Output the [x, y] coordinate of the center of the cell containing the given text.  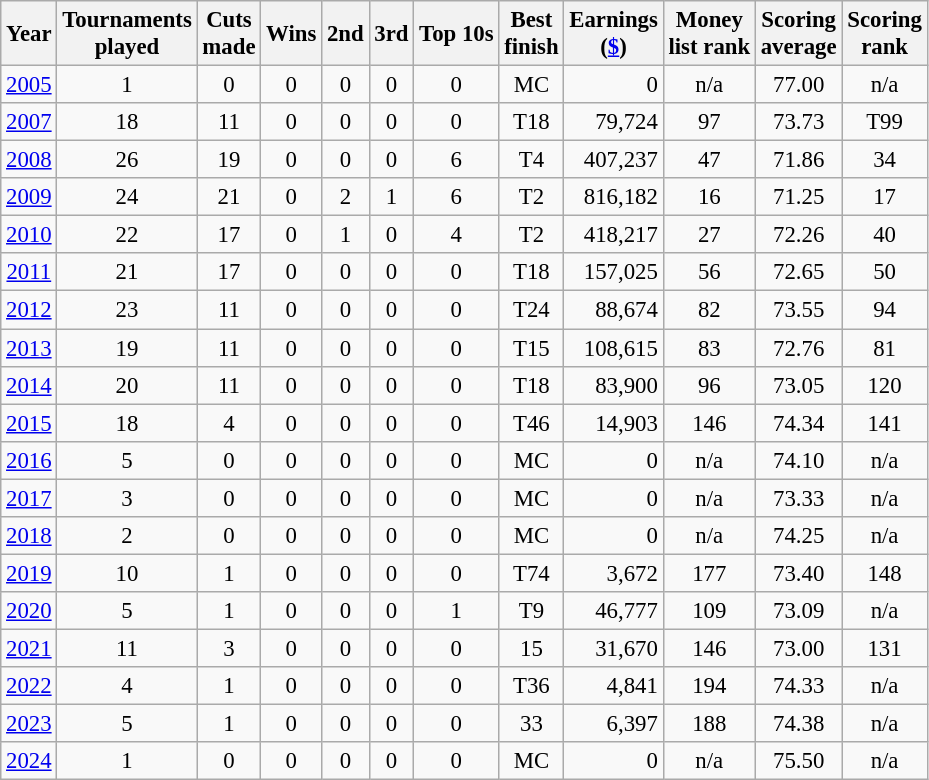
2010 [29, 235]
T99 [884, 122]
2011 [29, 273]
Best finish [532, 34]
71.25 [798, 197]
94 [884, 310]
2021 [29, 648]
T74 [532, 573]
3,672 [614, 573]
73.33 [798, 498]
148 [884, 573]
82 [709, 310]
Money list rank [709, 34]
47 [709, 160]
20 [127, 385]
74.10 [798, 460]
Scoring average [798, 34]
74.34 [798, 423]
2012 [29, 310]
2013 [29, 348]
81 [884, 348]
96 [709, 385]
2018 [29, 536]
40 [884, 235]
2014 [29, 385]
72.65 [798, 273]
73.05 [798, 385]
72.76 [798, 348]
Scoring rank [884, 34]
31,670 [614, 648]
24 [127, 197]
46,777 [614, 611]
6,397 [614, 724]
83 [709, 348]
2019 [29, 573]
34 [884, 160]
T24 [532, 310]
108,615 [614, 348]
83,900 [614, 385]
75.50 [798, 761]
Top 10s [456, 34]
157,025 [614, 273]
188 [709, 724]
T36 [532, 686]
74.25 [798, 536]
10 [127, 573]
407,237 [614, 160]
194 [709, 686]
2005 [29, 85]
T46 [532, 423]
2023 [29, 724]
73.09 [798, 611]
2022 [29, 686]
2017 [29, 498]
33 [532, 724]
177 [709, 573]
4,841 [614, 686]
2024 [29, 761]
56 [709, 273]
26 [127, 160]
2015 [29, 423]
T15 [532, 348]
Wins [292, 34]
2nd [346, 34]
2009 [29, 197]
74.38 [798, 724]
77.00 [798, 85]
2007 [29, 122]
23 [127, 310]
120 [884, 385]
2020 [29, 611]
T9 [532, 611]
2016 [29, 460]
73.55 [798, 310]
Cuts made [229, 34]
73.73 [798, 122]
816,182 [614, 197]
72.26 [798, 235]
88,674 [614, 310]
73.00 [798, 648]
97 [709, 122]
131 [884, 648]
73.40 [798, 573]
3rd [392, 34]
14,903 [614, 423]
109 [709, 611]
Year [29, 34]
T4 [532, 160]
Earnings($) [614, 34]
27 [709, 235]
22 [127, 235]
141 [884, 423]
16 [709, 197]
71.86 [798, 160]
74.33 [798, 686]
418,217 [614, 235]
Tournaments played [127, 34]
79,724 [614, 122]
15 [532, 648]
2008 [29, 160]
50 [884, 273]
